Return [x, y] of the center of cell containing provided text 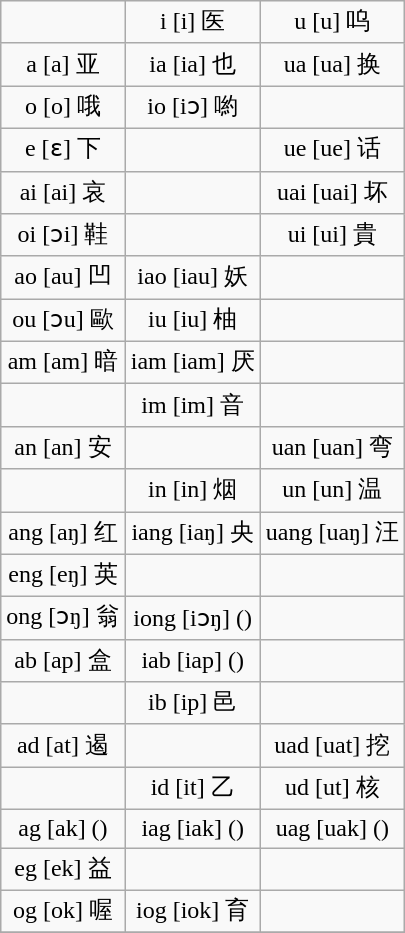
u [u] 呜 [332, 22]
eng [eŋ] 英 [63, 576]
am [am] 暗 [63, 362]
uan [uan] 弯 [332, 448]
uang [uaŋ] 汪 [332, 534]
iam [iam] 厌 [192, 362]
ud [ut] 核 [332, 788]
ai [ai] 哀 [63, 192]
ou [ɔu] 歐 [63, 320]
a [a] 亚 [63, 64]
ag [ak] () [63, 828]
ao [au] 凹 [63, 278]
ue [ue] 话 [332, 150]
ia [ia] 也 [192, 64]
in [in] 烟 [192, 490]
iag [iak] () [192, 828]
uad [uat] 挖 [332, 746]
ui [ui] 貴 [332, 236]
io [iɔ] 喲 [192, 108]
uag [uak] () [332, 828]
ong [ɔŋ] 翁 [63, 618]
im [im] 音 [192, 406]
og [ok] 喔 [63, 912]
ua [ua] 换 [332, 64]
oi [ɔi] 鞋 [63, 236]
id [it] 乙 [192, 788]
an [an] 安 [63, 448]
o [o] 哦 [63, 108]
ang [aŋ] 红 [63, 534]
iong [iɔŋ] () [192, 618]
ib [ip] 邑 [192, 704]
uai [uai] 坏 [332, 192]
ab [ap] 盒 [63, 660]
iab [iap] () [192, 660]
un [un] 温 [332, 490]
eg [ek] 益 [63, 870]
iog [iok] 育 [192, 912]
iao [iau] 妖 [192, 278]
ad [at] 遏 [63, 746]
e [ɛ] 下 [63, 150]
iang [iaŋ] 央 [192, 534]
i [i] 医 [192, 22]
iu [iu] 柚 [192, 320]
